Capture the cell that displays the provided text and extract its (X, Y) central coordinate. 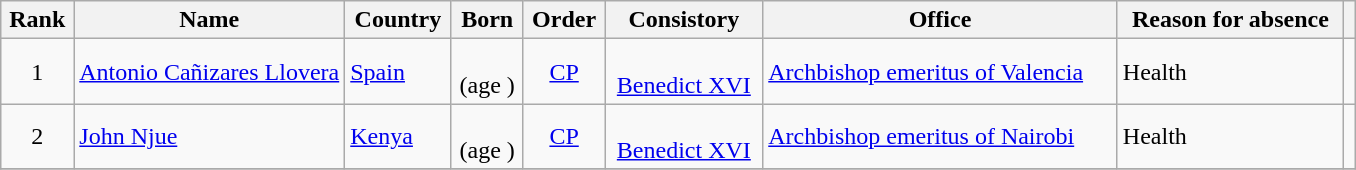
Rank (38, 20)
Office (940, 20)
Kenya (398, 136)
Country (398, 20)
John Njue (210, 136)
1 (38, 72)
Born (487, 20)
Order (564, 20)
Reason for absence (1230, 20)
Archbishop emeritus of Nairobi (940, 136)
Consistory (684, 20)
Name (210, 20)
Antonio Cañizares Llovera (210, 72)
Spain (398, 72)
Archbishop emeritus of Valencia (940, 72)
2 (38, 136)
